For the text-containing cell, return its midpoint in (X, Y) coordinate format. 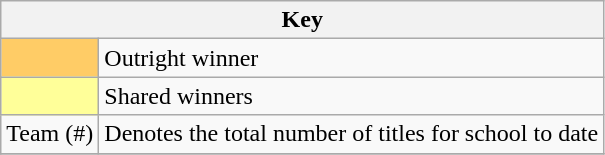
Key (302, 20)
Denotes the total number of titles for school to date (352, 134)
Outright winner (352, 58)
Shared winners (352, 96)
Team (#) (50, 134)
